Locate the cell with the specified text and output its [X, Y] center coordinate. 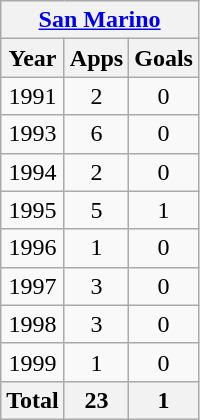
1998 [33, 324]
1999 [33, 362]
Goals [164, 58]
Apps [96, 58]
1991 [33, 96]
23 [96, 400]
1996 [33, 248]
5 [96, 210]
San Marino [100, 20]
1995 [33, 210]
1997 [33, 286]
6 [96, 134]
1994 [33, 172]
Year [33, 58]
Total [33, 400]
1993 [33, 134]
